Extract the (x, y) coordinate from the center of the cell holding the provided text.  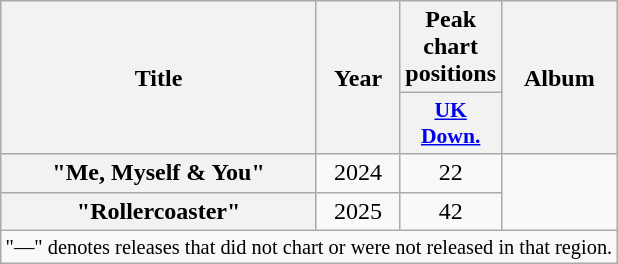
Peak chart positions (451, 47)
2025 (358, 211)
"Rollercoaster" (159, 211)
Year (358, 78)
Album (560, 78)
2024 (358, 173)
UKDown. (451, 124)
22 (451, 173)
42 (451, 211)
"—" denotes releases that did not chart or were not released in that region. (309, 247)
Title (159, 78)
"Me, Myself & You" (159, 173)
